Identify which cell holds the provided text, then report its (x, y) central coordinate. 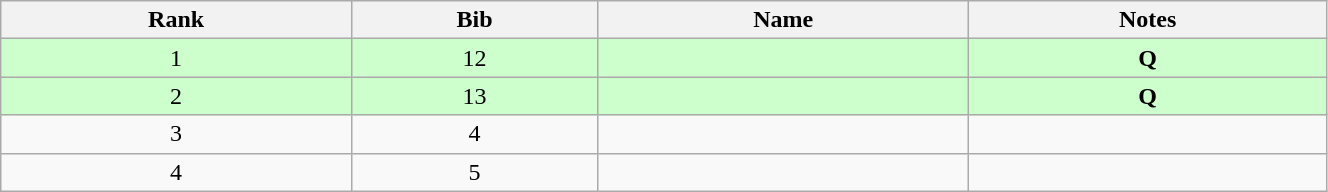
12 (474, 58)
13 (474, 96)
2 (176, 96)
Bib (474, 20)
3 (176, 134)
Notes (1148, 20)
1 (176, 58)
Name (784, 20)
Rank (176, 20)
5 (474, 172)
